Scan for the cell matching the given text and deliver its (X, Y) coordinate at center. 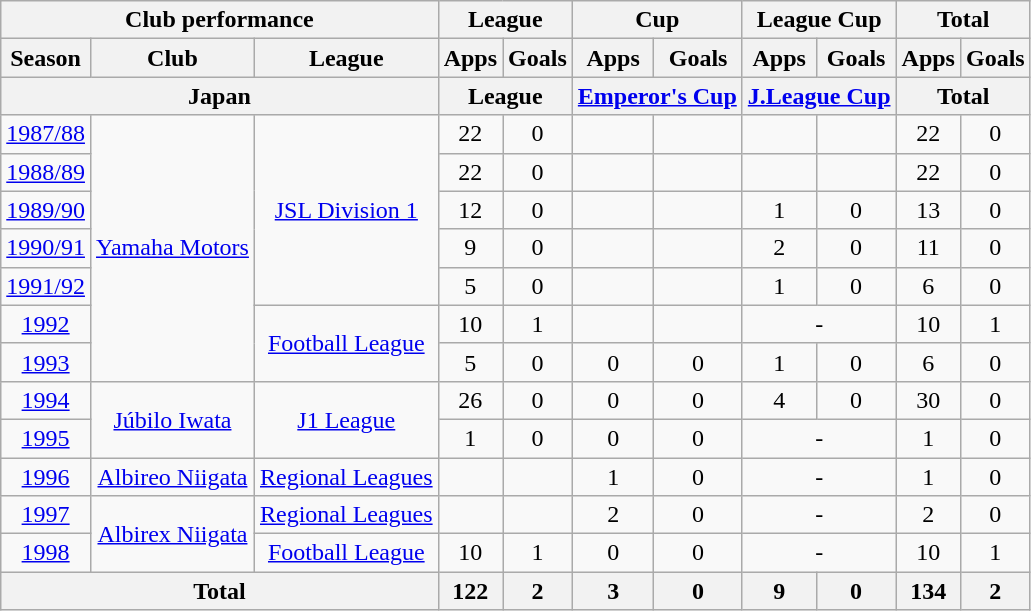
J1 League (346, 419)
1988/89 (46, 172)
Albireo Niigata (172, 477)
1996 (46, 477)
1989/90 (46, 210)
Club (172, 58)
11 (928, 248)
J.League Cup (819, 96)
Emperor's Cup (657, 96)
1987/88 (46, 134)
4 (779, 400)
Yamaha Motors (172, 248)
1998 (46, 553)
League Cup (819, 20)
Japan (220, 96)
12 (470, 210)
1992 (46, 324)
1994 (46, 400)
1997 (46, 515)
26 (470, 400)
1995 (46, 438)
1991/92 (46, 286)
13 (928, 210)
134 (928, 591)
Cup (657, 20)
Júbilo Iwata (172, 419)
Season (46, 58)
1993 (46, 362)
Club performance (220, 20)
3 (613, 591)
30 (928, 400)
122 (470, 591)
JSL Division 1 (346, 210)
1990/91 (46, 248)
Albirex Niigata (172, 534)
